Find where the given text appears and provide that cell's center as [X, Y] coordinate. 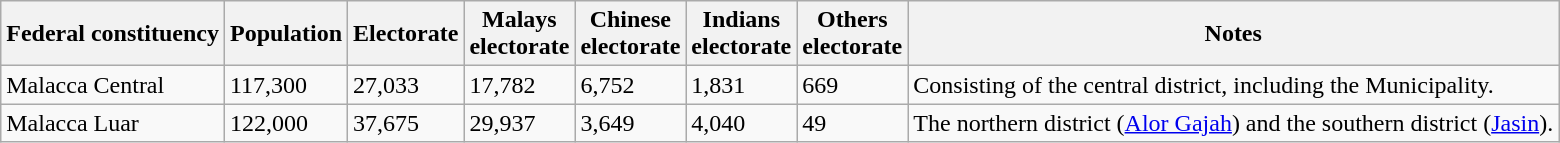
29,937 [520, 123]
17,782 [520, 85]
3,649 [630, 123]
Otherselectorate [852, 34]
1,831 [742, 85]
122,000 [286, 123]
Notes [1234, 34]
Electorate [406, 34]
The northern district (Alor Gajah) and the southern district (Jasin). [1234, 123]
669 [852, 85]
6,752 [630, 85]
37,675 [406, 123]
27,033 [406, 85]
Population [286, 34]
4,040 [742, 123]
Malacca Central [113, 85]
Indianselectorate [742, 34]
Consisting of the central district, including the Municipality. [1234, 85]
Federal constituency [113, 34]
Chineseelectorate [630, 34]
Malacca Luar [113, 123]
Malayselectorate [520, 34]
49 [852, 123]
117,300 [286, 85]
